Search for the cell housing the specified text and yield its (x, y) center coordinate. 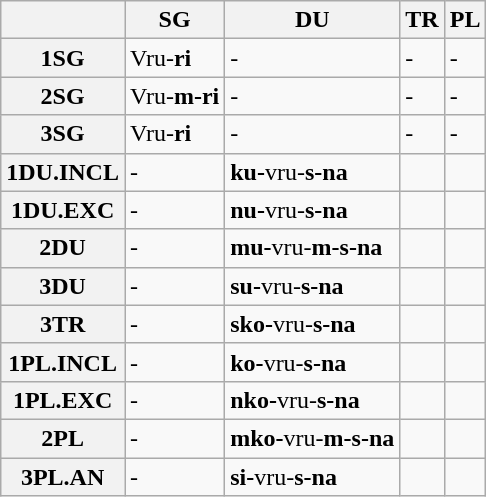
ku-vru-s-na (312, 172)
mu-vru-m-s-na (312, 248)
mko-vru-m-s-na (312, 438)
2SG (63, 96)
DU (312, 20)
ko-vru-s-na (312, 362)
3PL.AN (63, 477)
si-vru-s-na (312, 477)
su-vru-s-na (312, 286)
1PL.EXC (63, 400)
Vru-m-ri (174, 96)
1SG (63, 58)
TR (422, 20)
SG (174, 20)
nu-vru-s-na (312, 210)
1DU.EXC (63, 210)
2PL (63, 438)
3DU (63, 286)
3SG (63, 134)
nko-vru-s-na (312, 400)
PL (465, 20)
1PL.INCL (63, 362)
sko-vru-s-na (312, 324)
1DU.INCL (63, 172)
3TR (63, 324)
2DU (63, 248)
